For the text-containing cell, return its midpoint in (x, y) coordinate format. 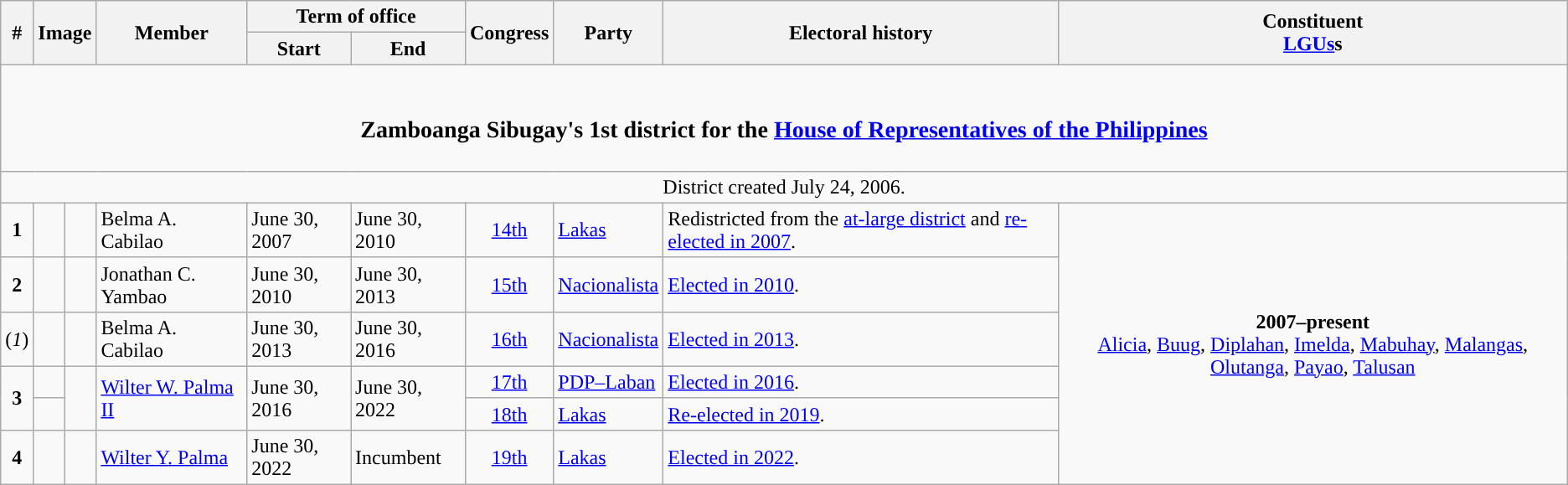
Elected in 2016. (861, 382)
Elected in 2010. (861, 285)
14th (509, 230)
Party (608, 33)
3 (17, 398)
ConstituentLGUss (1313, 33)
Elected in 2013. (861, 338)
1 (17, 230)
PDP–Laban (608, 382)
End (409, 49)
Zamboanga Sibugay's 1st district for the House of Representatives of the Philippines (784, 117)
4 (17, 457)
Redistricted from the at-large district and re-elected in 2007. (861, 230)
15th (509, 285)
16th (509, 338)
Re-elected in 2019. (861, 414)
June 30, 2007 (299, 230)
Image (65, 33)
17th (509, 382)
Elected in 2022. (861, 457)
# (17, 33)
Electoral history (861, 33)
Jonathan C. Yambao (172, 285)
2 (17, 285)
18th (509, 414)
Member (172, 33)
Wilter Y. Palma (172, 457)
Congress (509, 33)
Start (299, 49)
2007–presentAlicia, Buug, Diplahan, Imelda, Mabuhay, Malangas, Olutanga, Payao, Talusan (1313, 343)
(1) (17, 338)
19th (509, 457)
Incumbent (409, 457)
Wilter W. Palma II (172, 398)
Term of office (357, 17)
District created July 24, 2006. (784, 187)
